Capture the cell that displays the provided text and extract its [X, Y] central coordinate. 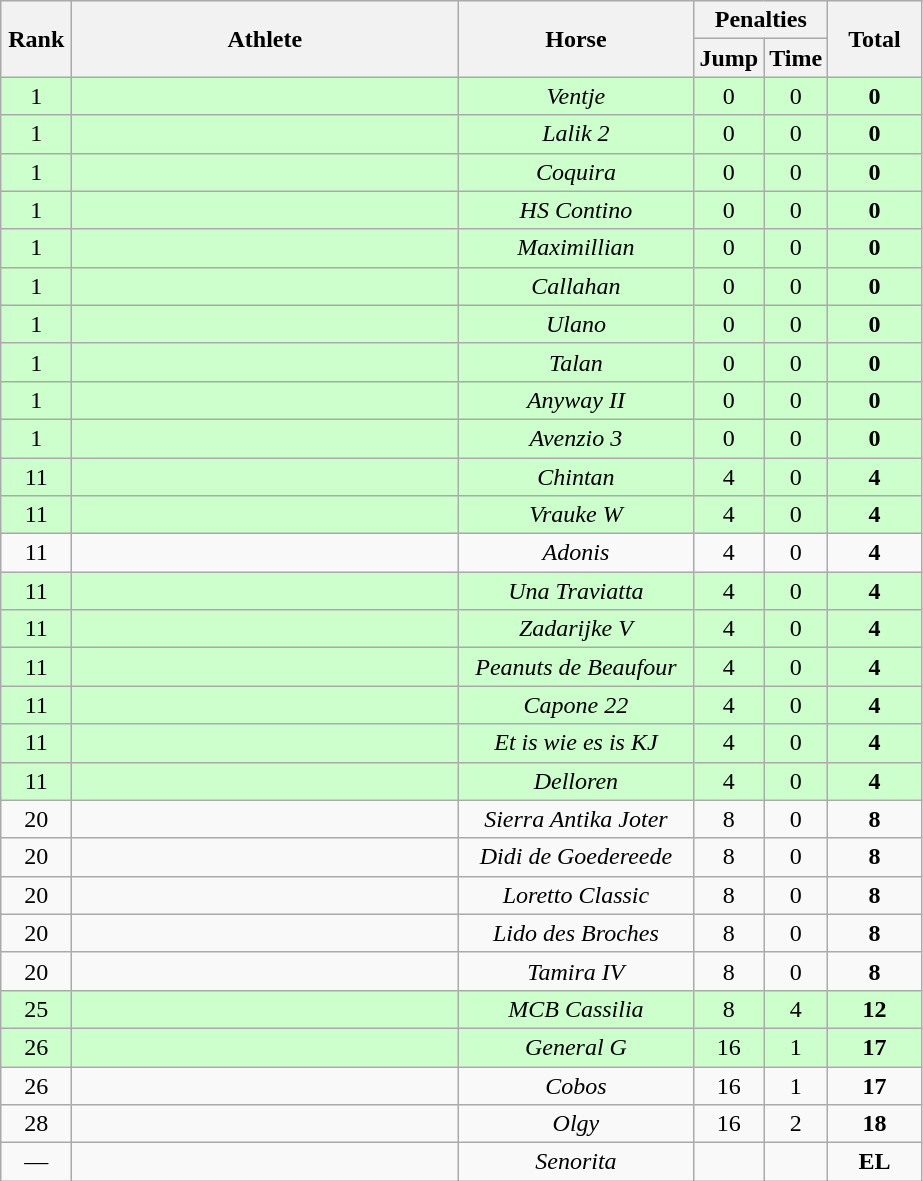
Ventje [576, 96]
Maximillian [576, 248]
Athlete [265, 39]
Jump [729, 58]
Rank [36, 39]
Vrauke W [576, 515]
Penalties [761, 20]
Peanuts de Beaufour [576, 667]
2 [796, 1124]
Didi de Goedereede [576, 857]
Et is wie es is KJ [576, 743]
Callahan [576, 286]
Talan [576, 362]
EL [875, 1162]
Ulano [576, 324]
25 [36, 1009]
18 [875, 1124]
Avenzio 3 [576, 438]
Capone 22 [576, 705]
Lido des Broches [576, 933]
Senorita [576, 1162]
Olgy [576, 1124]
12 [875, 1009]
Adonis [576, 553]
Tamira IV [576, 971]
HS Contino [576, 210]
Cobos [576, 1085]
Zadarijke V [576, 629]
Delloren [576, 781]
Horse [576, 39]
General G [576, 1047]
28 [36, 1124]
Total [875, 39]
MCB Cassilia [576, 1009]
Una Traviatta [576, 591]
Time [796, 58]
Coquira [576, 172]
Anyway II [576, 400]
— [36, 1162]
Lalik 2 [576, 134]
Loretto Classic [576, 895]
Chintan [576, 477]
Sierra Antika Joter [576, 819]
